Search for the cell housing the specified text and yield its [x, y] center coordinate. 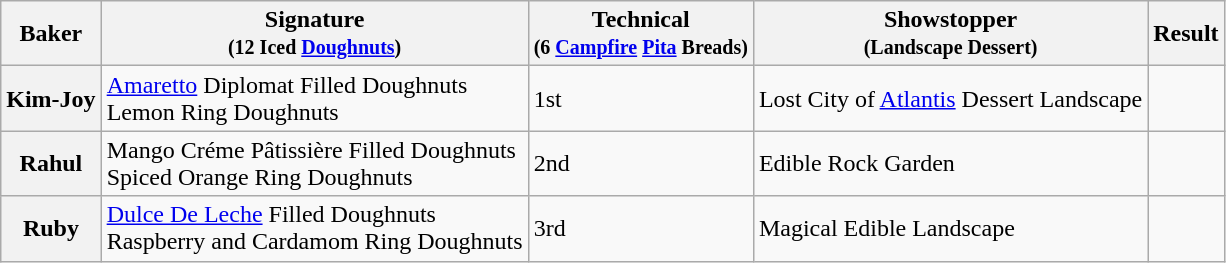
Lost City of Atlantis Dessert Landscape [950, 98]
1st [640, 98]
Amaretto Diplomat Filled DoughnutsLemon Ring Doughnuts [314, 98]
Technical(6 Campfire Pita Breads) [640, 34]
Magical Edible Landscape [950, 228]
Dulce De Leche Filled DoughnutsRaspberry and Cardamom Ring Doughnuts [314, 228]
Edible Rock Garden [950, 164]
2nd [640, 164]
Mango Créme Pâtissière Filled DoughnutsSpiced Orange Ring Doughnuts [314, 164]
Kim-Joy [51, 98]
3rd [640, 228]
Ruby [51, 228]
Showstopper(Landscape Dessert) [950, 34]
Baker [51, 34]
Signature(12 Iced Doughnuts) [314, 34]
Rahul [51, 164]
Result [1186, 34]
